Output the [X, Y] coordinate of the center of the cell containing the given text.  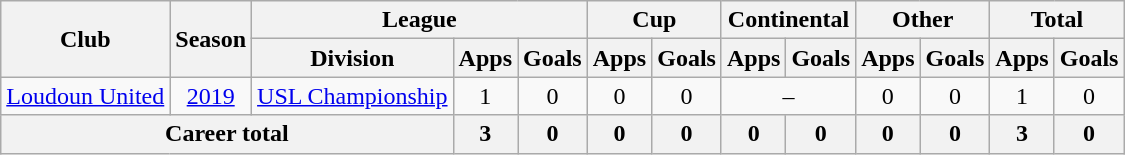
USL Championship [353, 96]
Cup [654, 20]
Total [1057, 20]
Career total [227, 134]
Other [923, 20]
League [420, 20]
– [788, 96]
Division [353, 58]
Season [211, 39]
Continental [788, 20]
Loudoun United [86, 96]
2019 [211, 96]
Club [86, 39]
